Determine the [x, y] coordinate at the center of the cell enclosing the given text.  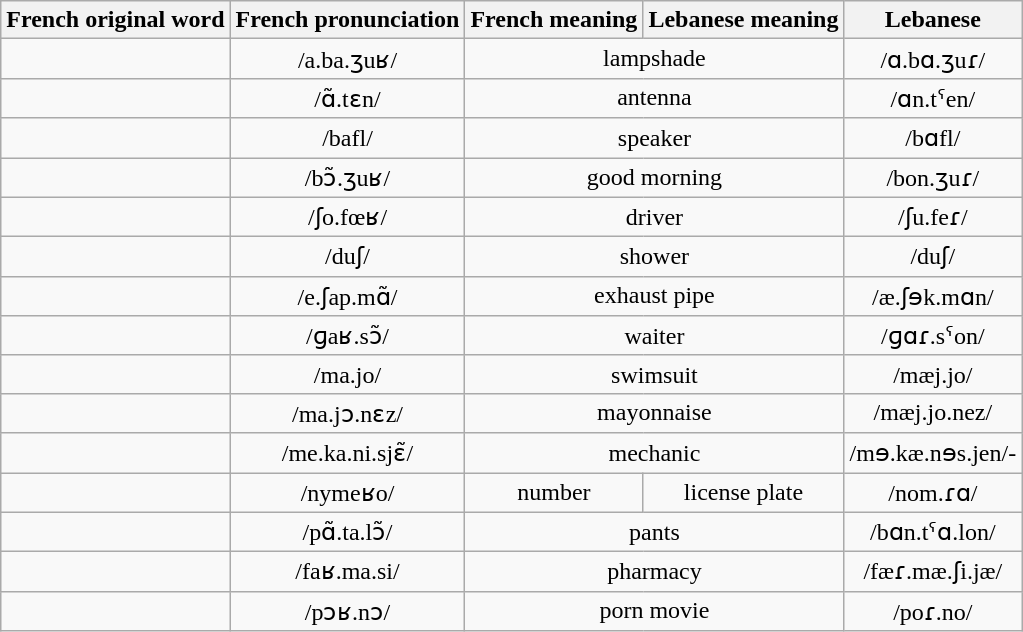
/mæj.jo.nez/ [933, 413]
Lebanese [933, 20]
Lebanese meaning [744, 20]
/pɔʁ.nɔ/ [348, 611]
waiter [654, 336]
/ma.jo/ [348, 374]
driver [654, 217]
/ʃo.fœʁ/ [348, 217]
lampshade [654, 59]
speaker [654, 138]
/poɾ.no/ [933, 611]
/ma.jɔ.nɛz/ [348, 413]
/nom.ɾɑ/ [933, 492]
/æ.ʃɘk.mɑn/ [933, 296]
/bon.ʒuɾ/ [933, 178]
number [554, 492]
/bɑfl/ [933, 138]
/bɔ̃.ʒuʁ/ [348, 178]
/ɑ̃.tɛn/ [348, 98]
pharmacy [654, 572]
/mæj.jo/ [933, 374]
/ɡɑɾ.sˤon/ [933, 336]
mayonnaise [654, 413]
/ɑn.tˤen/ [933, 98]
/e.ʃap.mɑ̃/ [348, 296]
/bafl/ [348, 138]
swimsuit [654, 374]
porn movie [654, 611]
/faʁ.ma.si/ [348, 572]
/nymeʁo/ [348, 492]
French pronunciation [348, 20]
shower [654, 257]
French meaning [554, 20]
license plate [744, 492]
/fæɾ.mæ.ʃi.jæ/ [933, 572]
exhaust pipe [654, 296]
/ɑ.bɑ.ʒuɾ/ [933, 59]
/a.ba.ʒuʁ/ [348, 59]
/bɑn.tˤɑ.lon/ [933, 532]
/ɡaʁ.sɔ̃/ [348, 336]
/me.ka.ni.sjɛ̃/ [348, 453]
/mɘ.kæ.nɘs.jen/- [933, 453]
French original word [116, 20]
mechanic [654, 453]
/pɑ̃.ta.lɔ̃/ [348, 532]
/ʃu.feɾ/ [933, 217]
good morning [654, 178]
antenna [654, 98]
pants [654, 532]
